Scan for the cell matching the given text and deliver its (X, Y) coordinate at center. 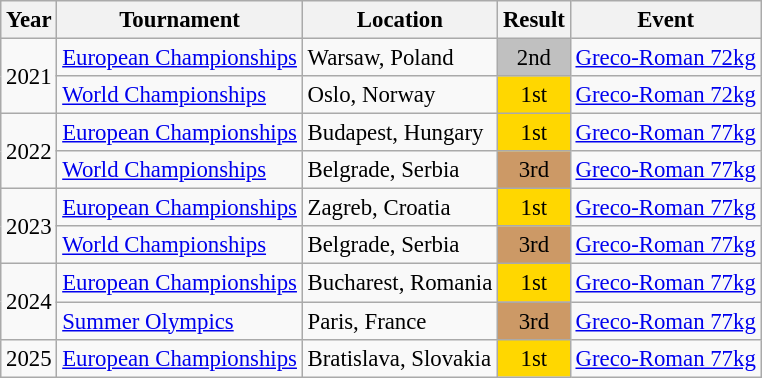
2nd (534, 58)
Bucharest, Romania (400, 283)
Zagreb, Croatia (400, 208)
Location (400, 20)
Event (666, 20)
Result (534, 20)
Oslo, Norway (400, 95)
Tournament (180, 20)
2022 (29, 152)
2021 (29, 76)
2025 (29, 358)
Warsaw, Poland (400, 58)
Budapest, Hungary (400, 133)
2024 (29, 302)
Paris, France (400, 321)
2023 (29, 226)
Summer Olympics (180, 321)
Year (29, 20)
Bratislava, Slovakia (400, 358)
